Search for the cell housing the specified text and yield its [X, Y] center coordinate. 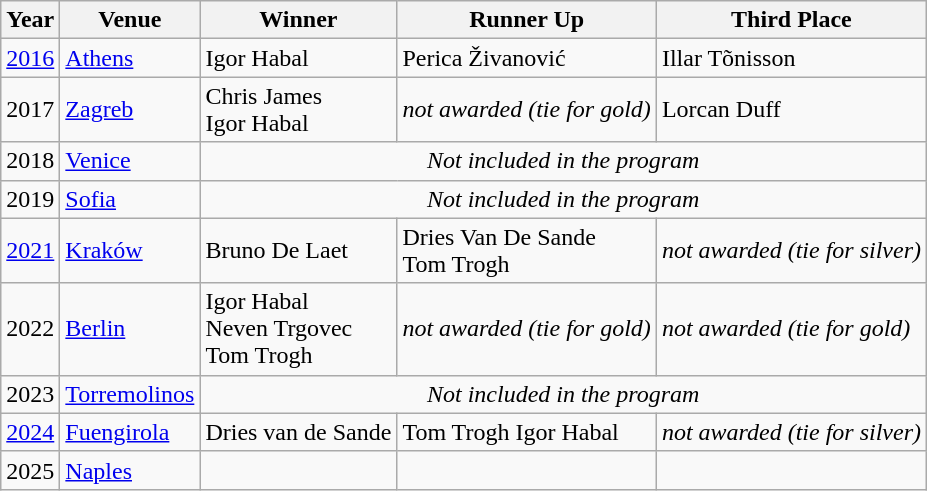
2022 [30, 329]
Kraków [130, 250]
Athens [130, 58]
Berlin [130, 329]
Venice [130, 161]
2023 [30, 394]
2017 [30, 110]
Lorcan Duff [791, 110]
Tom Trogh Igor Habal [527, 432]
Dries van de Sande [298, 432]
Igor Habal Neven Trgovec Tom Trogh [298, 329]
Fuengirola [130, 432]
Illar Tõnisson [791, 58]
Bruno De Laet [298, 250]
Winner [298, 20]
Runner Up [527, 20]
2018 [30, 161]
Year [30, 20]
2019 [30, 199]
Sofia [130, 199]
Zagreb [130, 110]
2025 [30, 470]
Naples [130, 470]
Chris James Igor Habal [298, 110]
Torremolinos [130, 394]
2016 [30, 58]
Igor Habal [298, 58]
2021 [30, 250]
Venue [130, 20]
Dries Van De Sande Tom Trogh [527, 250]
Perica Živanović [527, 58]
2024 [30, 432]
Third Place [791, 20]
